Output the (x, y) coordinate of the center of the cell containing the given text.  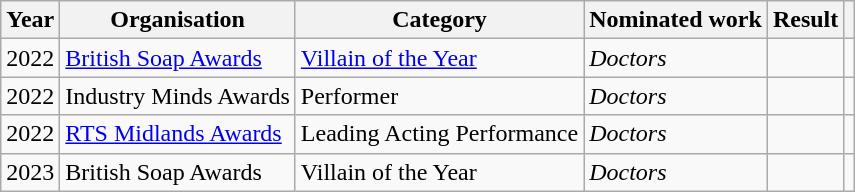
Organisation (178, 20)
Category (439, 20)
Leading Acting Performance (439, 134)
Result (805, 20)
Performer (439, 96)
Nominated work (676, 20)
Year (30, 20)
2023 (30, 172)
RTS Midlands Awards (178, 134)
Industry Minds Awards (178, 96)
